Scan for the cell matching the given text and deliver its (X, Y) coordinate at center. 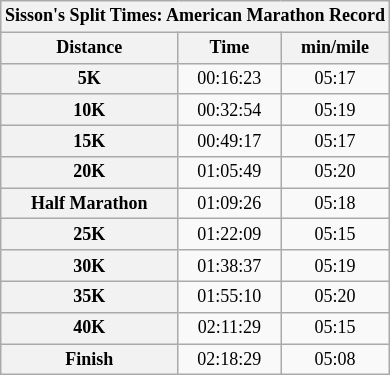
30K (90, 266)
min/mile (336, 48)
10K (90, 110)
40K (90, 328)
Sisson's Split Times: American Marathon Record (196, 16)
01:38:37 (230, 266)
05:08 (336, 360)
02:11:29 (230, 328)
01:09:26 (230, 204)
00:16:23 (230, 78)
5K (90, 78)
Time (230, 48)
Half Marathon (90, 204)
25K (90, 234)
05:18 (336, 204)
01:22:09 (230, 234)
15K (90, 140)
35K (90, 296)
Distance (90, 48)
00:32:54 (230, 110)
20K (90, 172)
01:55:10 (230, 296)
01:05:49 (230, 172)
02:18:29 (230, 360)
Finish (90, 360)
00:49:17 (230, 140)
